Capture the cell that displays the provided text and extract its (x, y) central coordinate. 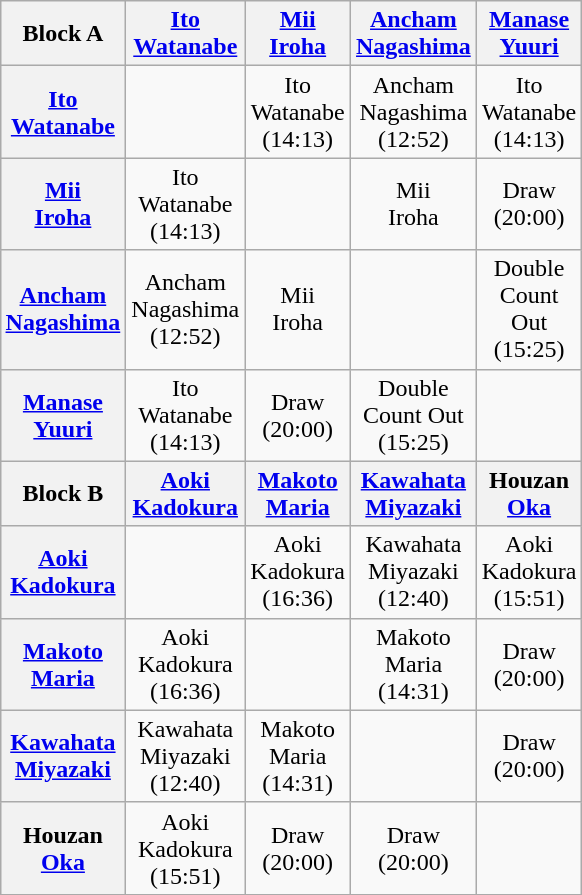
Block B (63, 494)
Block A (63, 34)
